Locate the cell with the specified text and output its (X, Y) center coordinate. 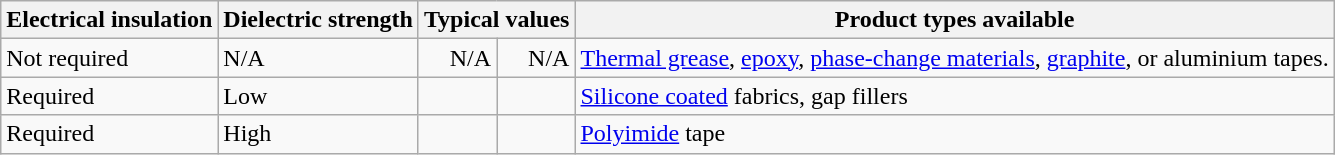
Electrical insulation (110, 20)
Thermal grease, epoxy, phase-change materials, graphite, or aluminium tapes. (954, 58)
Polyimide tape (954, 134)
High (318, 134)
Silicone coated fabrics, gap fillers (954, 96)
Typical values (496, 20)
Product types available (954, 20)
Low (318, 96)
Dielectric strength (318, 20)
Not required (110, 58)
